Return (X, Y) of the center of cell containing provided text 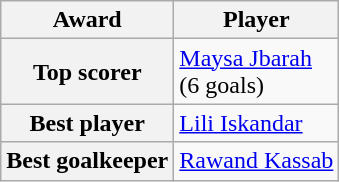
Lili Iskandar (256, 123)
Best player (88, 123)
Rawand Kassab (256, 161)
Player (256, 20)
Award (88, 20)
Maysa Jbarah(6 goals) (256, 72)
Top scorer (88, 72)
Best goalkeeper (88, 161)
